Capture the cell that displays the provided text and extract its [X, Y] central coordinate. 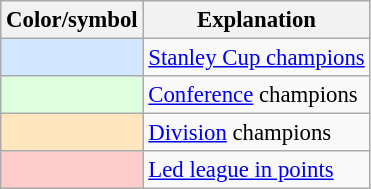
Conference champions [256, 95]
Color/symbol [72, 20]
Led league in points [256, 170]
Stanley Cup champions [256, 58]
Division champions [256, 133]
Explanation [256, 20]
